Output the [X, Y] coordinate of the center of the cell containing the given text.  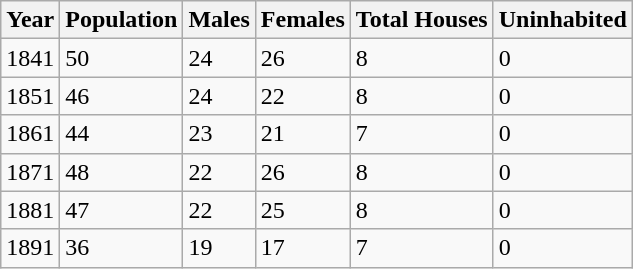
36 [122, 248]
1851 [30, 96]
19 [219, 248]
Total Houses [422, 20]
Population [122, 20]
1871 [30, 172]
Uninhabited [562, 20]
23 [219, 134]
Year [30, 20]
1861 [30, 134]
25 [302, 210]
17 [302, 248]
1841 [30, 58]
Females [302, 20]
46 [122, 96]
Males [219, 20]
48 [122, 172]
50 [122, 58]
1891 [30, 248]
47 [122, 210]
44 [122, 134]
1881 [30, 210]
21 [302, 134]
